Pinpoint the cell where the given text exists, returning its (x, y) midpoint coordinate. 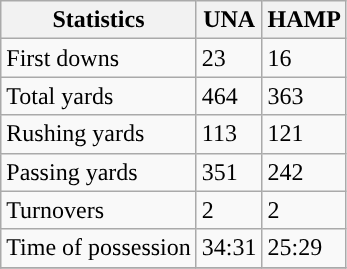
Statistics (99, 20)
113 (229, 134)
464 (229, 96)
HAMP (304, 20)
Rushing yards (99, 134)
Passing yards (99, 172)
351 (229, 172)
First downs (99, 58)
23 (229, 58)
363 (304, 96)
Time of possession (99, 248)
UNA (229, 20)
242 (304, 172)
121 (304, 134)
Total yards (99, 96)
Turnovers (99, 210)
34:31 (229, 248)
25:29 (304, 248)
16 (304, 58)
